Identify which cell holds the provided text, then report its (X, Y) central coordinate. 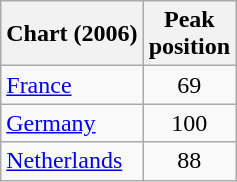
88 (189, 161)
Germany (72, 123)
Netherlands (72, 161)
Chart (2006) (72, 34)
France (72, 85)
69 (189, 85)
100 (189, 123)
Peakposition (189, 34)
